Search for the cell housing the specified text and yield its [X, Y] center coordinate. 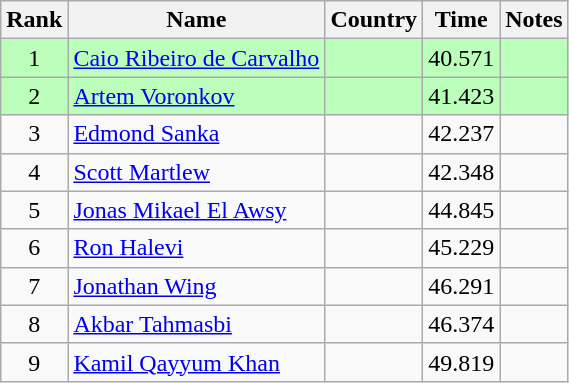
8 [34, 324]
Jonas Mikael El Awsy [196, 210]
Artem Voronkov [196, 96]
6 [34, 248]
Country [374, 20]
44.845 [462, 210]
45.229 [462, 248]
3 [34, 134]
Notes [534, 20]
Rank [34, 20]
Scott Martlew [196, 172]
Name [196, 20]
4 [34, 172]
Edmond Sanka [196, 134]
9 [34, 362]
49.819 [462, 362]
5 [34, 210]
1 [34, 58]
40.571 [462, 58]
2 [34, 96]
Time [462, 20]
Ron Halevi [196, 248]
Akbar Tahmasbi [196, 324]
42.348 [462, 172]
Jonathan Wing [196, 286]
Kamil Qayyum Khan [196, 362]
41.423 [462, 96]
42.237 [462, 134]
7 [34, 286]
46.374 [462, 324]
Caio Ribeiro de Carvalho [196, 58]
46.291 [462, 286]
